Scan for the cell matching the given text and deliver its (x, y) coordinate at center. 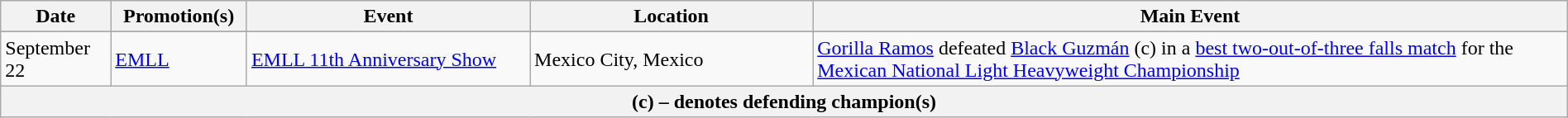
(c) – denotes defending champion(s) (784, 101)
Mexico City, Mexico (672, 59)
Event (388, 17)
Promotion(s) (179, 17)
Date (56, 17)
Location (672, 17)
Main Event (1191, 17)
Gorilla Ramos defeated Black Guzmán (c) in a best two-out-of-three falls match for the Mexican National Light Heavyweight Championship (1191, 59)
EMLL (179, 59)
EMLL 11th Anniversary Show (388, 59)
September 22 (56, 59)
